Determine the (x, y) coordinate at the center of the cell enclosing the given text.  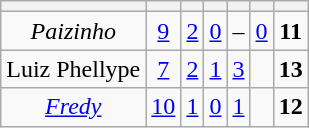
Fredy (74, 107)
13 (290, 69)
12 (290, 107)
9 (164, 31)
10 (164, 107)
– (238, 31)
3 (238, 69)
Paizinho (74, 31)
Luiz Phellype (74, 69)
11 (290, 31)
7 (164, 69)
